Find where the given text appears and provide that cell's center as [X, Y] coordinate. 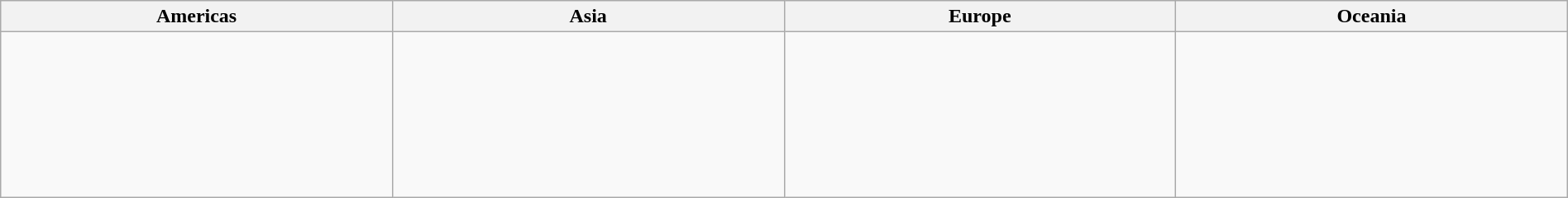
Americas [197, 16]
Asia [588, 16]
Europe [980, 16]
Oceania [1372, 16]
